Extract the (X, Y) coordinate from the center of the cell holding the provided text.  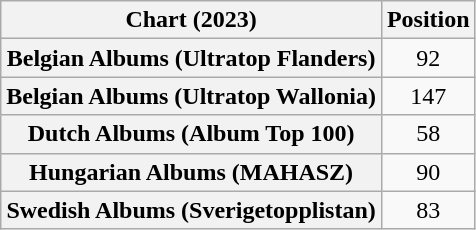
Belgian Albums (Ultratop Flanders) (192, 58)
Hungarian Albums (MAHASZ) (192, 172)
83 (428, 210)
Belgian Albums (Ultratop Wallonia) (192, 96)
90 (428, 172)
92 (428, 58)
Position (428, 20)
Swedish Albums (Sverigetopplistan) (192, 210)
147 (428, 96)
Chart (2023) (192, 20)
Dutch Albums (Album Top 100) (192, 134)
58 (428, 134)
